Output the (X, Y) coordinate of the center of the cell containing the given text.  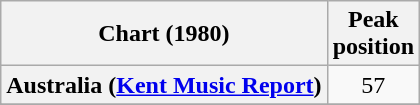
57 (373, 85)
Australia (Kent Music Report) (164, 85)
Chart (1980) (164, 34)
Peakposition (373, 34)
